Return [x, y] of the center of cell containing provided text 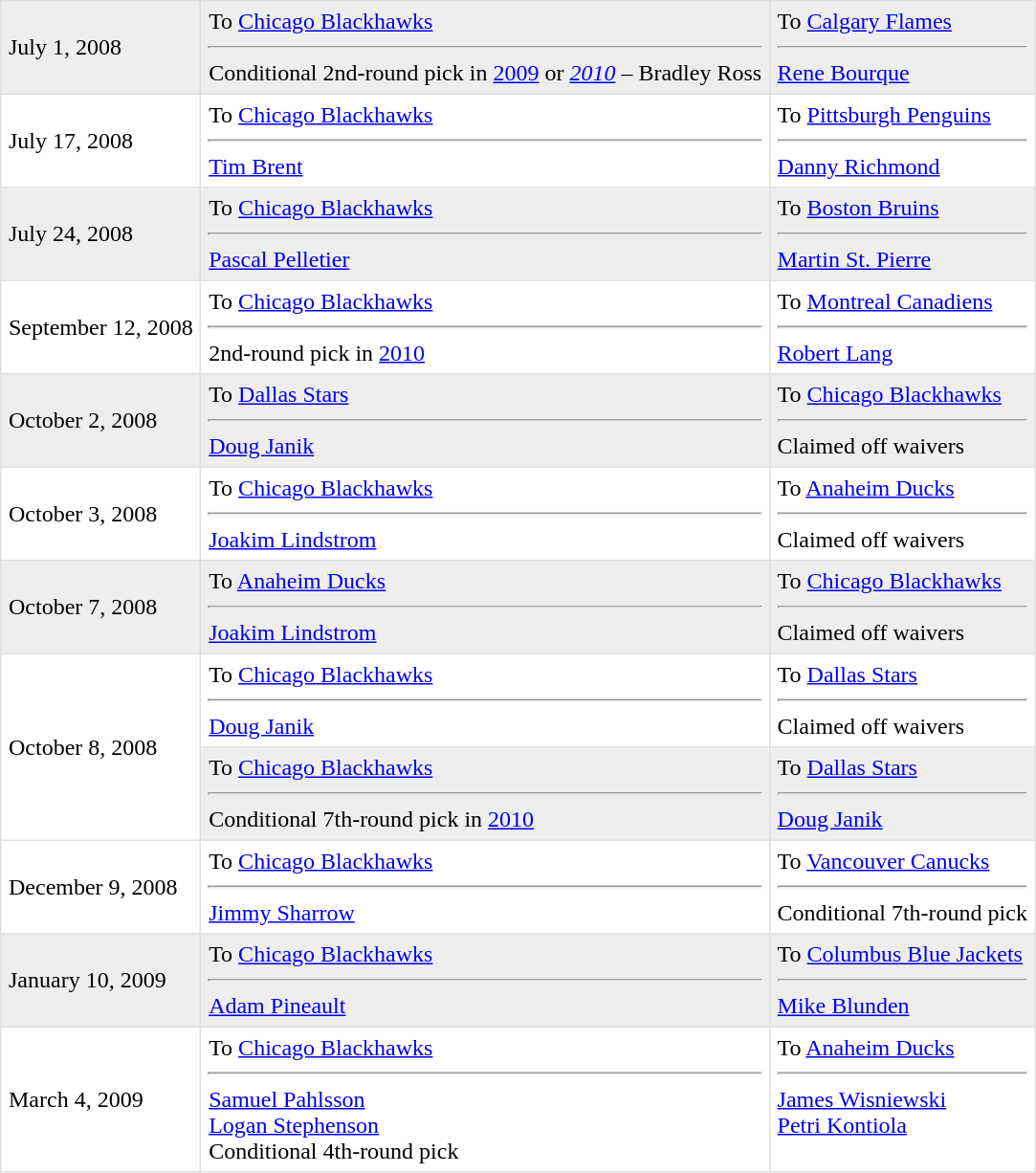
To Chicago Blackhawks Adam Pineault [485, 981]
To Vancouver Canucks Conditional 7th-round pick [902, 887]
To Anaheim Ducks Claimed off waivers [902, 514]
To Montreal Canadiens Robert Lang [902, 327]
July 1, 2008 [101, 48]
October 2, 2008 [101, 421]
To Chicago Blackhawks Conditional 2nd-round pick in 2009 or 2010 – Bradley Ross [485, 48]
To Anaheim Ducks Joakim Lindstrom [485, 608]
To Boston Bruins Martin St. Pierre [902, 234]
September 12, 2008 [101, 327]
July 24, 2008 [101, 234]
To Chicago Blackhawks Jimmy Sharrow [485, 887]
To Pittsburgh Penguins Danny Richmond [902, 141]
To Columbus Blue Jackets Mike Blunden [902, 981]
To Chicago Blackhawks Joakim Lindstrom [485, 514]
January 10, 2009 [101, 981]
To Chicago Blackhawks Tim Brent [485, 141]
December 9, 2008 [101, 887]
March 4, 2009 [101, 1099]
To Chicago Blackhawks Pascal Pelletier [485, 234]
To Chicago Blackhawks Doug Janik [485, 700]
To Calgary Flames Rene Bourque [902, 48]
To Chicago Blackhawks Samuel Pahlsson Logan Stephenson Conditional 4th-round pick [485, 1099]
October 7, 2008 [101, 608]
To Chicago Blackhawks Conditional 7th-round pick in 2010 [485, 794]
October 3, 2008 [101, 514]
October 8, 2008 [101, 746]
To Chicago Blackhawks 2nd-round pick in 2010 [485, 327]
To Anaheim Ducks James Wisniewski Petri Kontiola [902, 1099]
July 17, 2008 [101, 141]
To Dallas Stars Claimed off waivers [902, 700]
